For the text-containing cell, return its midpoint in (X, Y) coordinate format. 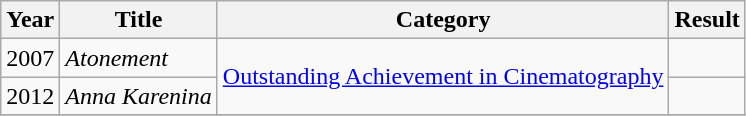
Title (139, 20)
Category (443, 20)
2007 (30, 58)
2012 (30, 96)
Anna Karenina (139, 96)
Outstanding Achievement in Cinematography (443, 77)
Year (30, 20)
Atonement (139, 58)
Result (707, 20)
